Search for the cell housing the specified text and yield its [X, Y] center coordinate. 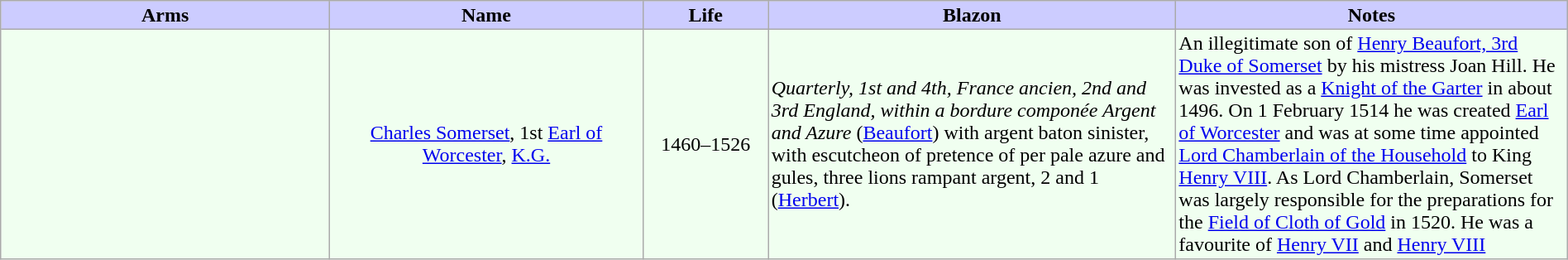
Life [705, 15]
Name [486, 15]
Arms [165, 15]
1460–1526 [705, 144]
Blazon [973, 15]
Notes [1372, 15]
Charles Somerset, 1st Earl of Worcester, K.G. [486, 144]
